Determine the [x, y] coordinate at the center of the cell enclosing the given text.  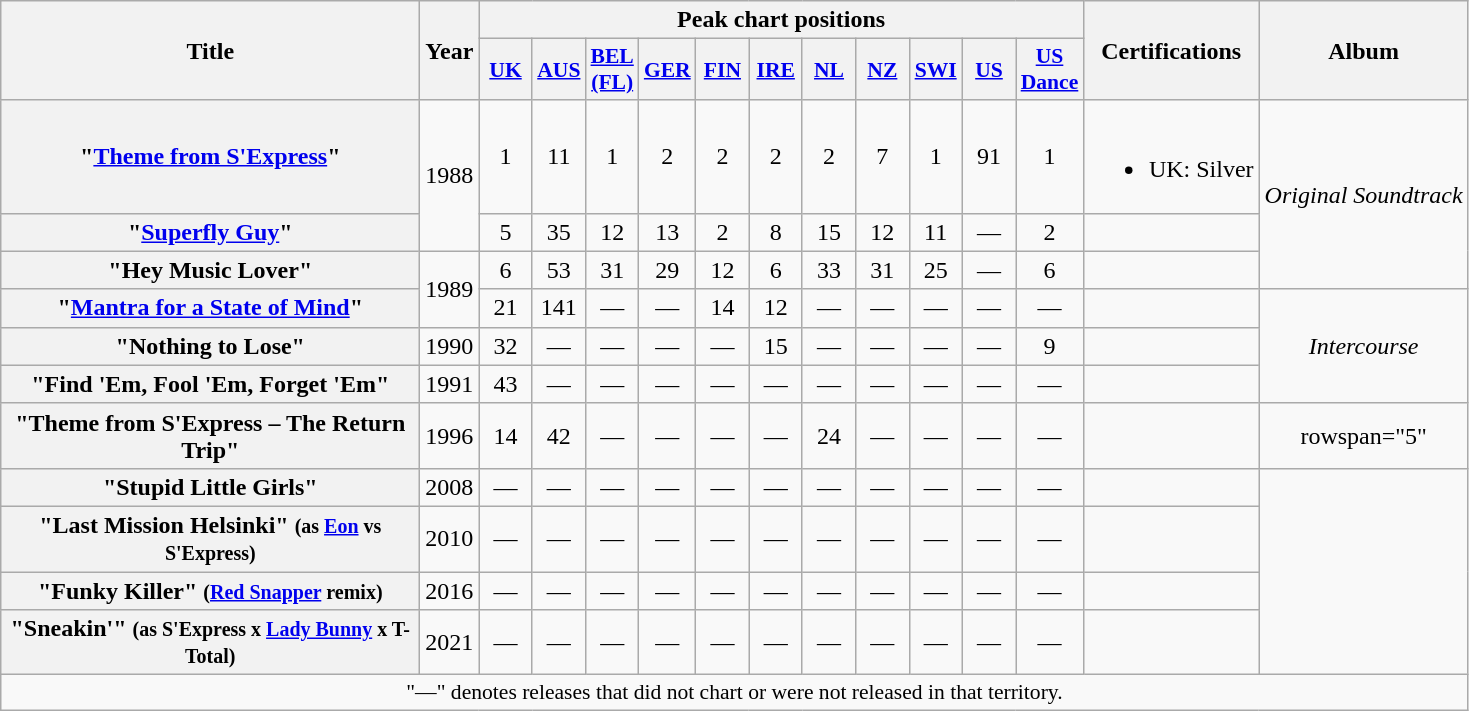
Peak chart positions [781, 20]
"Theme from S'Express – The Return Trip" [210, 436]
7 [882, 156]
1996 [450, 436]
43 [506, 384]
BEL(FL) [612, 70]
UK [506, 70]
"Stupid Little Girls" [210, 487]
2010 [450, 538]
1989 [450, 289]
"Theme from S'Express" [210, 156]
FIN [722, 70]
Album [1364, 50]
"Nothing to Lose" [210, 346]
Title [210, 50]
5 [506, 232]
1988 [450, 176]
Certifications [1171, 50]
24 [828, 436]
"Last Mission Helsinki" (as Eon vs S'Express) [210, 538]
"Sneakin'" (as S'Express x Lady Bunny x T-Total) [210, 642]
rowspan="5" [1364, 436]
2021 [450, 642]
2008 [450, 487]
8 [776, 232]
35 [558, 232]
"Superfly Guy" [210, 232]
"—" denotes releases that did not chart or were not released in that territory. [734, 693]
UK: Silver [1171, 156]
"Funky Killer" (Red Snapper remix) [210, 591]
US [988, 70]
32 [506, 346]
SWI [936, 70]
25 [936, 270]
1991 [450, 384]
"Mantra for a State of Mind" [210, 308]
IRE [776, 70]
91 [988, 156]
GER [668, 70]
13 [668, 232]
"Hey Music Lover" [210, 270]
141 [558, 308]
Original Soundtrack [1364, 194]
29 [668, 270]
53 [558, 270]
Intercourse [1364, 346]
Year [450, 50]
NZ [882, 70]
33 [828, 270]
1990 [450, 346]
42 [558, 436]
21 [506, 308]
US Dance [1050, 70]
AUS [558, 70]
9 [1050, 346]
2016 [450, 591]
NL [828, 70]
"Find 'Em, Fool 'Em, Forget 'Em" [210, 384]
